Detect which cell encompasses the target text, then output its [X, Y] center coordinate. 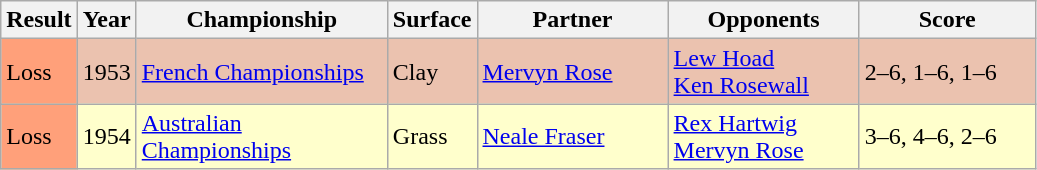
Score [947, 20]
Grass [432, 136]
Mervyn Rose [572, 72]
3–6, 4–6, 2–6 [947, 136]
Championship [262, 20]
Lew Hoad Ken Rosewall [764, 72]
2–6, 1–6, 1–6 [947, 72]
French Championships [262, 72]
Australian Championships [262, 136]
Partner [572, 20]
Result [39, 20]
Neale Fraser [572, 136]
Clay [432, 72]
Rex Hartwig Mervyn Rose [764, 136]
Opponents [764, 20]
1953 [106, 72]
1954 [106, 136]
Year [106, 20]
Surface [432, 20]
